For the text-containing cell, return its midpoint in (x, y) coordinate format. 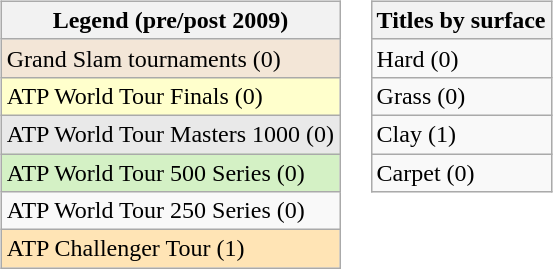
Grass (0) (461, 96)
ATP World Tour Masters 1000 (0) (170, 134)
ATP World Tour 250 Series (0) (170, 211)
ATP World Tour Finals (0) (170, 96)
Hard (0) (461, 58)
Titles by surface (461, 20)
ATP World Tour 500 Series (0) (170, 173)
Carpet (0) (461, 173)
Clay (1) (461, 134)
ATP Challenger Tour (1) (170, 249)
Legend (pre/post 2009) (170, 20)
Grand Slam tournaments (0) (170, 58)
